Find where the given text appears and provide that cell's center as (X, Y) coordinate. 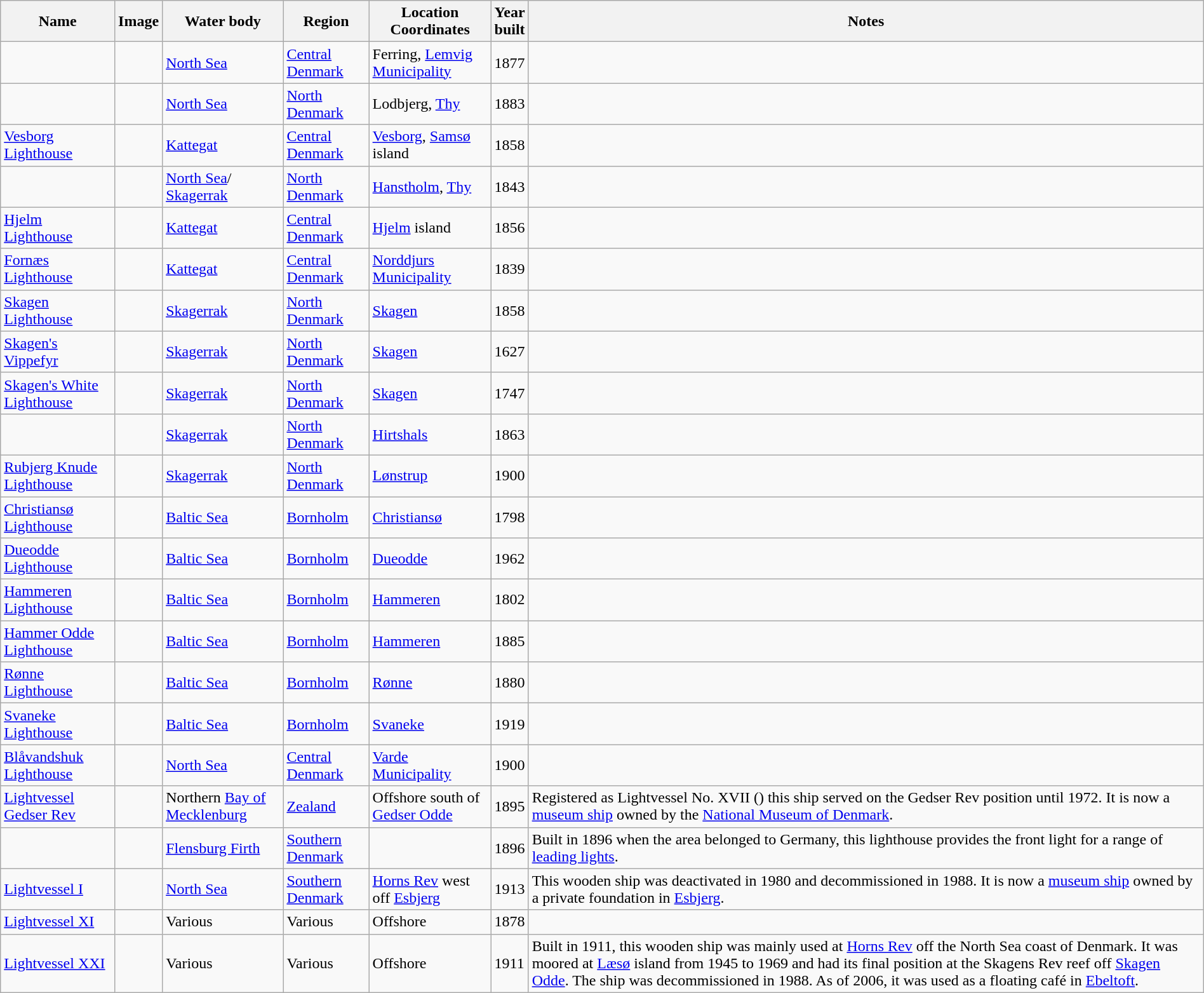
1798 (509, 517)
Hirtshals (430, 435)
Offshore south of Gedser Odde (430, 807)
1843 (509, 187)
Lodbjerg, Thy (430, 104)
Zealand (326, 807)
1627 (509, 352)
Christiansø Lighthouse (58, 517)
Dueodde (430, 559)
Region (326, 22)
This wooden ship was deactivated in 1980 and decommissioned in 1988. It is now a museum ship owned by a private foundation in Esbjerg. (866, 889)
Skagen Lighthouse (58, 310)
Lightvessel XXI (58, 963)
Name (58, 22)
Yearbuilt (509, 22)
Northern Bay of Mecklenburg (223, 807)
1802 (509, 600)
1896 (509, 848)
Built in 1896 when the area belonged to Germany, this lighthouse provides the front light for a range of leading lights. (866, 848)
Ferring, Lemvig Municipality (430, 62)
Fornæs Lighthouse (58, 269)
1962 (509, 559)
Blåvandshuk Lighthouse (58, 765)
1895 (509, 807)
Lønstrup (430, 475)
Water body (223, 22)
1919 (509, 724)
1913 (509, 889)
Dueodde Lighthouse (58, 559)
1877 (509, 62)
Lightvessel I (58, 889)
Varde Municipality (430, 765)
1885 (509, 642)
Hammeren Lighthouse (58, 600)
Lightvessel Gedser Rev (58, 807)
1883 (509, 104)
Vesborg, Samsø island (430, 145)
1863 (509, 435)
Horns Rev west off Esbjerg (430, 889)
Hjelm Lighthouse (58, 227)
1839 (509, 269)
Skagen's Vippefyr (58, 352)
Lightvessel XI (58, 922)
Norddjurs Municipality (430, 269)
Image (138, 22)
Skagen's White Lighthouse (58, 393)
Vesborg Lighthouse (58, 145)
Svaneke Lighthouse (58, 724)
North Sea/Skagerrak (223, 187)
LocationCoordinates (430, 22)
Rønne (430, 682)
1747 (509, 393)
1880 (509, 682)
Christiansø (430, 517)
Notes (866, 22)
Hammer Odde Lighthouse (58, 642)
1878 (509, 922)
Hjelm island (430, 227)
Hanstholm, Thy (430, 187)
1911 (509, 963)
Flensburg Firth (223, 848)
Rønne Lighthouse (58, 682)
1856 (509, 227)
Rubjerg Knude Lighthouse (58, 475)
Svaneke (430, 724)
